Extract the (x, y) coordinate from the center of the cell holding the provided text.  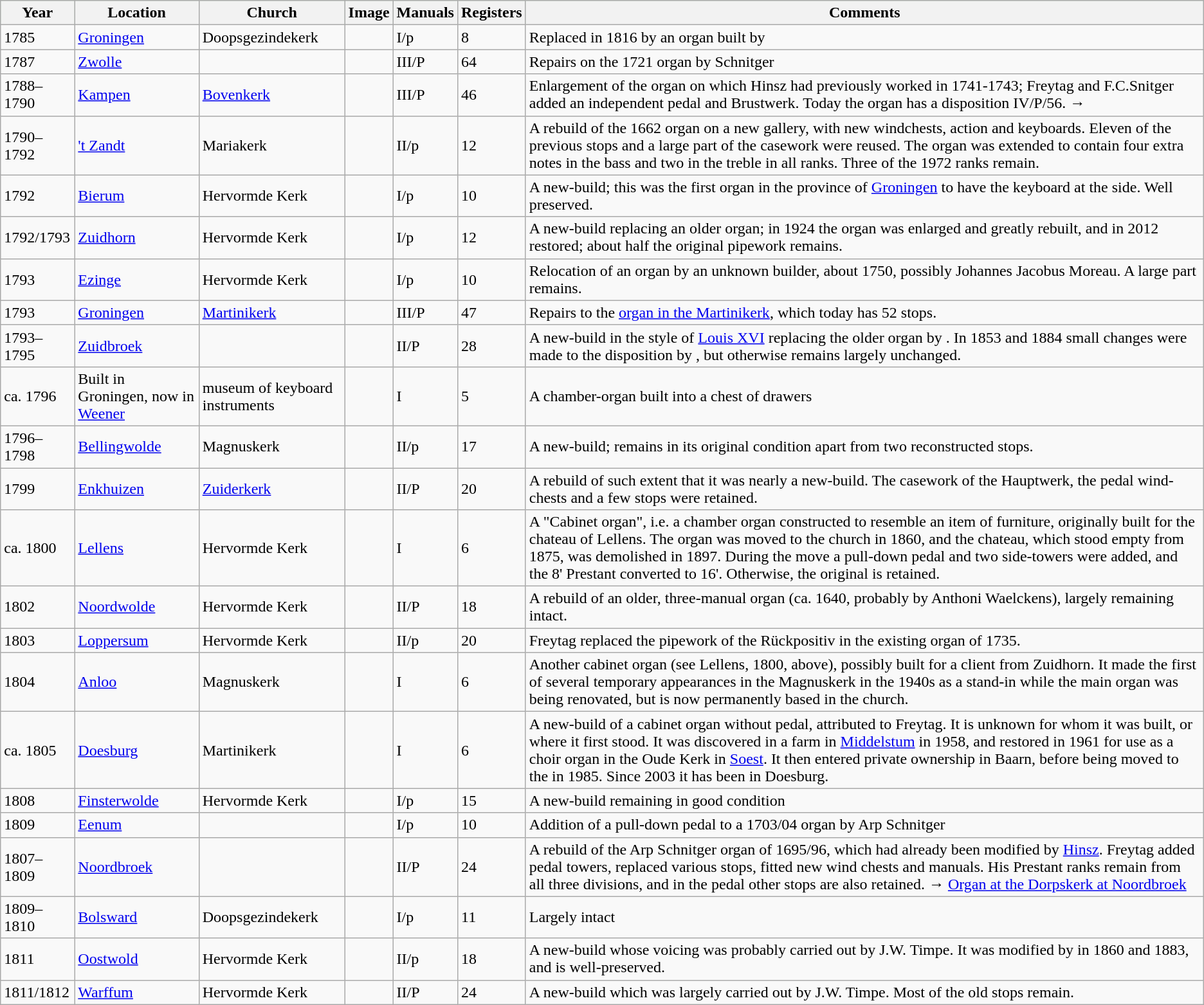
't Zandt (136, 145)
museum of keyboard instruments (271, 396)
Comments (864, 13)
1792/1793 (37, 238)
Enkhuizen (136, 489)
Loppersum (136, 640)
Bolsward (136, 917)
Bierum (136, 195)
Manuals (425, 13)
47 (491, 312)
1796–1798 (37, 446)
A rebuild of an older, three-manual organ (ca. 1640, probably by Anthoni Waelckens), largely remaining intact. (864, 607)
ca. 1800 (37, 548)
A new-build; this was the first organ in the province of Groningen to have the keyboard at the side. Well preserved. (864, 195)
Freytag replaced the pipework of the Rückpositiv in the existing organ of 1735. (864, 640)
46 (491, 95)
Zuidbroek (136, 346)
Eenum (136, 825)
Replaced in 1816 by an organ built by (864, 37)
Mariakerk (271, 145)
Bellingwolde (136, 446)
Zuiderkerk (271, 489)
Oostwold (136, 959)
Location (136, 13)
1793–1795 (37, 346)
Repairs on the 1721 organ by Schnitger (864, 62)
Addition of a pull-down pedal to a 1703/04 organ by Arp Schnitger (864, 825)
15 (491, 801)
Built in Groningen, now in Weener (136, 396)
ca. 1796 (37, 396)
Anloo (136, 682)
Repairs to the organ in the Martinikerk, which today has 52 stops. (864, 312)
1802 (37, 607)
1788–1790 (37, 95)
Finsterwolde (136, 801)
A new-build which was largely carried out by J.W. Timpe. Most of the old stops remain. (864, 992)
1785 (37, 37)
1811/1812 (37, 992)
A new-build; remains in its original condition apart from two reconstructed stops. (864, 446)
Registers (491, 13)
ca. 1805 (37, 750)
1804 (37, 682)
Church (271, 13)
17 (491, 446)
Relocation of an organ by an unknown builder, about 1750, possibly Johannes Jacobus Moreau. A large part remains. (864, 279)
11 (491, 917)
Year (37, 13)
1811 (37, 959)
Kampen (136, 95)
A rebuild of such extent that it was nearly a new-build. The casework of the Hauptwerk, the pedal wind-chests and a few stops were retained. (864, 489)
Zwolle (136, 62)
Bovenkerk (271, 95)
8 (491, 37)
Image (369, 13)
5 (491, 396)
Doesburg (136, 750)
Lellens (136, 548)
1807–1809 (37, 867)
Ezinge (136, 279)
1809 (37, 825)
1799 (37, 489)
1803 (37, 640)
1809–1810 (37, 917)
Zuidhorn (136, 238)
A chamber-organ built into a chest of drawers (864, 396)
Warffum (136, 992)
1808 (37, 801)
1792 (37, 195)
Largely intact (864, 917)
A new-build whose voicing was probably carried out by J.W. Timpe. It was modified by in 1860 and 1883, and is well-preserved. (864, 959)
28 (491, 346)
Noordwolde (136, 607)
1790–1792 (37, 145)
1787 (37, 62)
A new-build remaining in good condition (864, 801)
Noordbroek (136, 867)
64 (491, 62)
